Determine the (x, y) coordinate at the center of the cell enclosing the given text.  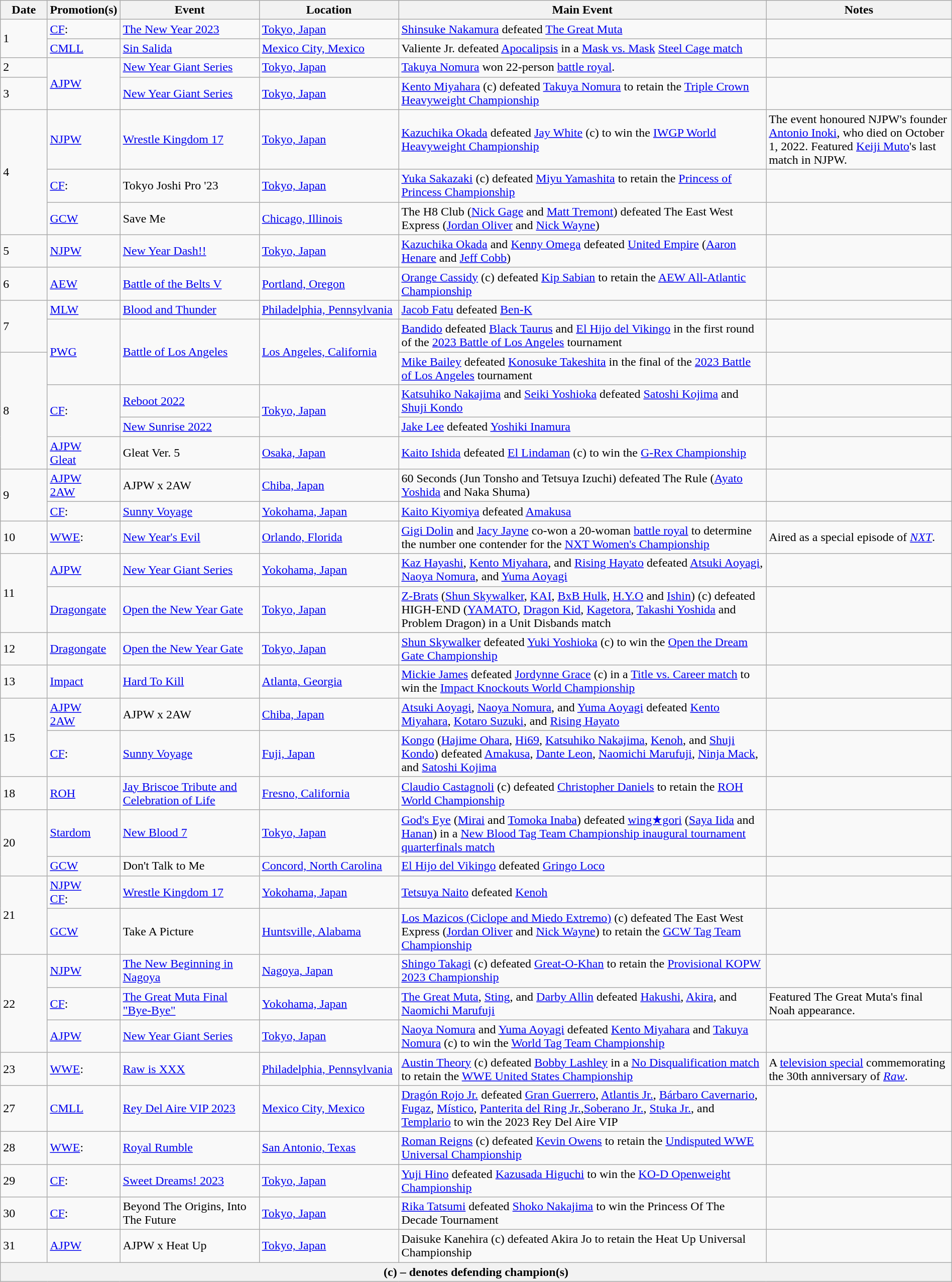
13 (24, 681)
Battle of the Belts V (190, 283)
Naoya Nomura and Yuma Aoyagi defeated Kento Miyahara and Takuya Nomura (c) to win the World Tag Team Championship (582, 1036)
Mike Bailey defeated Konosuke Takeshita in the final of the 2023 Battle of Los Angeles tournament (582, 368)
22 (24, 1004)
Shun Skywalker defeated Yuki Yoshioka (c) to win the Open the Dream Gate Championship (582, 649)
27 (24, 1108)
(c) – denotes defending champion(s) (476, 1272)
Kazuchika Okada defeated Jay White (c) to win the IWGP World Heavyweight Championship (582, 140)
Kazuchika Okada and Kenny Omega defeated United Empire (Aaron Henare and Jeff Cobb) (582, 251)
Date (24, 10)
Austin Theory (c) defeated Bobby Lashley in a No Disqualification match to retain the WWE United States Championship (582, 1069)
Royal Rumble (190, 1147)
15 (24, 737)
Tetsuya Naito defeated Kenoh (582, 892)
The Great Muta Final "Bye-Bye" (190, 1004)
Reboot 2022 (190, 401)
Fuji, Japan (329, 754)
5 (24, 251)
A television special commemorating the 30th anniversary of Raw. (859, 1069)
29 (24, 1181)
Sweet Dreams! 2023 (190, 1181)
NJPWCF: (83, 892)
Concord, North Carolina (329, 866)
MLW (83, 309)
Tokyo Joshi Pro '23 (190, 186)
Aired as a special episode of NXT. (859, 538)
Los Angeles, California (329, 352)
12 (24, 649)
Shingo Takagi (c) defeated Great-O-Khan to retain the Provisional KOPW 2023 Championship (582, 971)
Kaz Hayashi, Kento Miyahara, and Rising Hayato defeated Atsuki Aoyagi, Naoya Nomura, and Yuma Aoyagi (582, 570)
Gigi Dolin and Jacy Jayne co-won a 20-woman battle royal to determine the number one contender for the NXT Women's Championship (582, 538)
Blood and Thunder (190, 309)
AJPW x Heat Up (190, 1246)
Kento Miyahara (c) defeated Takuya Nomura to retain the Triple Crown Heavyweight Championship (582, 93)
Rey Del Aire VIP 2023 (190, 1108)
7 (24, 326)
El Hijo del Vikingo defeated Gringo Loco (582, 866)
Fresno, California (329, 793)
10 (24, 538)
Battle of Los Angeles (190, 352)
Kaito Kiyomiya defeated Amakusa (582, 511)
Daisuke Kanehira (c) defeated Akira Jo to retain the Heat Up Universal Championship (582, 1246)
Portland, Oregon (329, 283)
AEW (83, 283)
PWG (83, 352)
Orange Cassidy (c) defeated Kip Sabian to retain the AEW All-Atlantic Championship (582, 283)
3 (24, 93)
18 (24, 793)
2 (24, 67)
Osaka, Japan (329, 453)
New Year's Evil (190, 538)
AJPWGleat (83, 453)
31 (24, 1246)
Gleat Ver. 5 (190, 453)
Location (329, 10)
Raw is XXX (190, 1069)
Hard To Kill (190, 681)
Nagoya, Japan (329, 971)
8 (24, 410)
Notes (859, 10)
Katsuhiko Nakajima and Seiki Yoshioka defeated Satoshi Kojima and Shuji Kondo (582, 401)
Orlando, Florida (329, 538)
Promotion(s) (83, 10)
The Great Muta, Sting, and Darby Allin defeated Hakushi, Akira, and Naomichi Marufuji (582, 1004)
The New Year 2023 (190, 29)
Yuji Hino defeated Kazusada Higuchi to win the KO-D Openweight Championship (582, 1181)
Event (190, 10)
Roman Reigns (c) defeated Kevin Owens to retain the Undisputed WWE Universal Championship (582, 1147)
Huntsville, Alabama (329, 931)
Kaito Ishida defeated El Lindaman (c) to win the G-Rex Championship (582, 453)
Mickie James defeated Jordynne Grace (c) in a Title vs. Career match to win the Impact Knockouts World Championship (582, 681)
San Antonio, Texas (329, 1147)
6 (24, 283)
The event honoured NJPW's founder Antonio Inoki, who died on October 1, 2022. Featured Keiji Muto's last match in NJPW. (859, 140)
Jay Briscoe Tribute and Celebration of Life (190, 793)
New Blood 7 (190, 833)
Takuya Nomura won 22-person battle royal. (582, 67)
Stardom (83, 833)
New Year Dash!! (190, 251)
Beyond The Origins, Into The Future (190, 1214)
21 (24, 915)
Bandido defeated Black Taurus and El Hijo del Vikingo in the first round of the 2023 Battle of Los Angeles tournament (582, 336)
Featured The Great Muta's final Noah appearance. (859, 1004)
Don't Talk to Me (190, 866)
28 (24, 1147)
Chicago, Illinois (329, 218)
Yuka Sakazaki (c) defeated Miyu Yamashita to retain the Princess of Princess Championship (582, 186)
Rika Tatsumi defeated Shoko Nakajima to win the Princess Of The Decade Tournament (582, 1214)
Los Mazicos (Ciclope and Miedo Extremo) (c) defeated The East West Express (Jordan Oliver and Nick Wayne) to retain the GCW Tag Team Championship (582, 931)
Impact (83, 681)
23 (24, 1069)
20 (24, 842)
Claudio Castagnoli (c) defeated Christopher Daniels to retain the ROH World Championship (582, 793)
1 (24, 39)
Valiente Jr. defeated Apocalipsis in a Mask vs. Mask Steel Cage match (582, 48)
Jacob Fatu defeated Ben-K (582, 309)
9 (24, 495)
Save Me (190, 218)
60 Seconds (Jun Tonsho and Tetsuya Izuchi) defeated The Rule (Ayato Yoshida and Naka Shuma) (582, 485)
The H8 Club (Nick Gage and Matt Tremont) defeated The East West Express (Jordan Oliver and Nick Wayne) (582, 218)
Jake Lee defeated Yoshiki Inamura (582, 427)
ROH (83, 793)
Atlanta, Georgia (329, 681)
Main Event (582, 10)
The New Beginning in Nagoya (190, 971)
4 (24, 172)
11 (24, 593)
30 (24, 1214)
Take A Picture (190, 931)
Atsuki Aoyagi, Naoya Nomura, and Yuma Aoyagi defeated Kento Miyahara, Kotaro Suzuki, and Rising Hayato (582, 714)
Sin Salida (190, 48)
New Sunrise 2022 (190, 427)
Shinsuke Nakamura defeated The Great Muta (582, 29)
